Extract the [x, y] coordinate from the center of the cell holding the provided text.  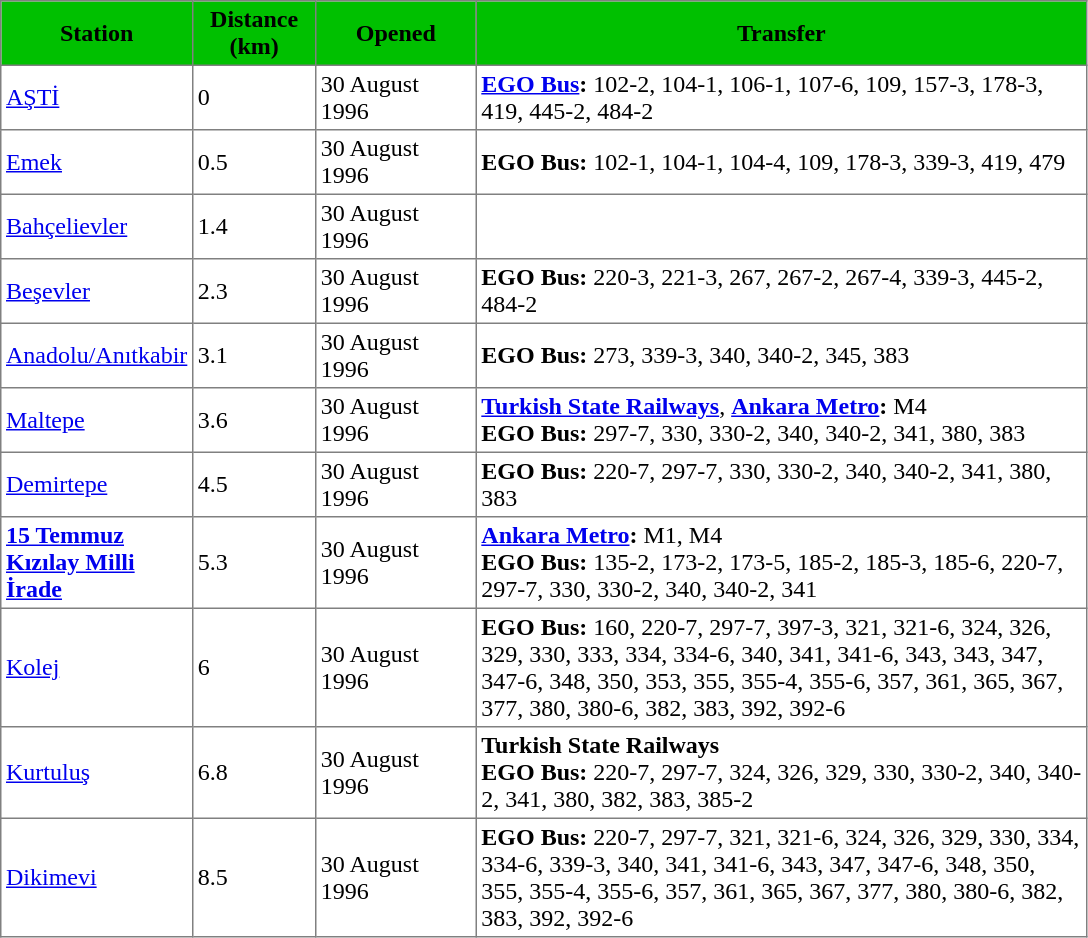
6 [254, 667]
Ankara Metro: M1, M4EGO Bus: 135-2, 173-2, 173-5, 185-2, 185-3, 185-6, 220-7, 297-7, 330, 330-2, 340, 340-2, 341 [781, 563]
Demirtepe [97, 484]
Turkish State Railways, Ankara Metro: M4EGO Bus: 297-7, 330, 330-2, 340, 340-2, 341, 380, 383 [781, 420]
3.6 [254, 420]
3.1 [254, 355]
0.5 [254, 162]
Opened [396, 33]
1.4 [254, 226]
Kurtuluş [97, 773]
EGO Bus: 102-2, 104-1, 106-1, 107-6, 109, 157-3, 178-3, 419, 445-2, 484-2 [781, 97]
Dikimevi [97, 877]
EGO Bus: 102-1, 104-1, 104-4, 109, 178-3, 339-3, 419, 479 [781, 162]
8.5 [254, 877]
Bahçelievler [97, 226]
EGO Bus: 220-3, 221-3, 267, 267-2, 267-4, 339-3, 445-2, 484-2 [781, 291]
Maltepe [97, 420]
4.5 [254, 484]
Turkish State RailwaysEGO Bus: 220-7, 297-7, 324, 326, 329, 330, 330-2, 340, 340-2, 341, 380, 382, 383, 385-2 [781, 773]
15 Temmuz Kızılay Milli İrade [97, 563]
Transfer [781, 33]
Station [97, 33]
Anadolu/Anıtkabir [97, 355]
EGO Bus: 273, 339-3, 340, 340-2, 345, 383 [781, 355]
6.8 [254, 773]
Distance(km) [254, 33]
Kolej [97, 667]
AŞTİ [97, 97]
Beşevler [97, 291]
2.3 [254, 291]
EGO Bus: 220-7, 297-7, 330, 330-2, 340, 340-2, 341, 380, 383 [781, 484]
0 [254, 97]
Emek [97, 162]
5.3 [254, 563]
